For the text-containing cell, return its midpoint in (X, Y) coordinate format. 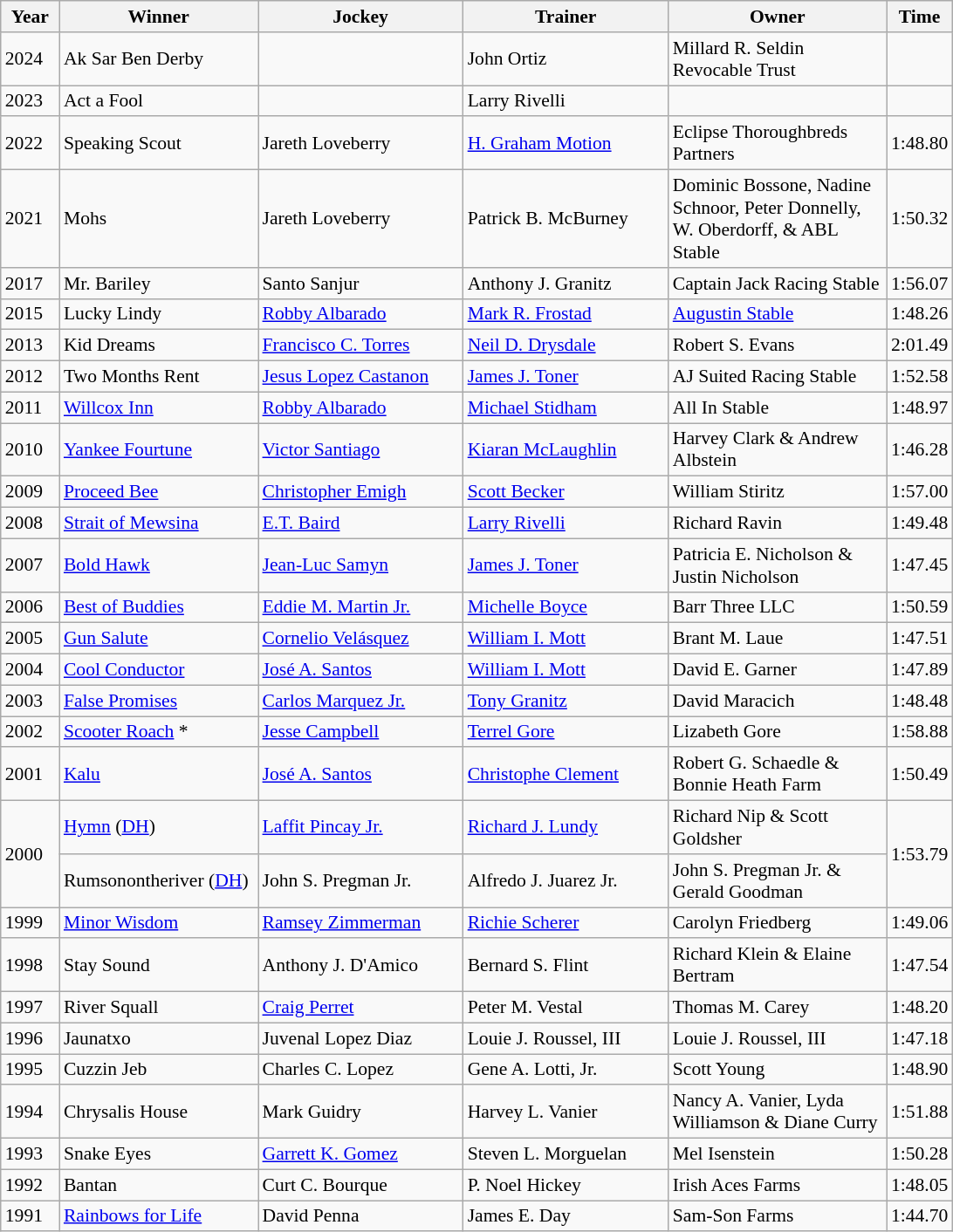
1997 (30, 1008)
Captain Jack Racing Stable (778, 284)
Carlos Marquez Jr. (361, 701)
1993 (30, 1154)
Richard J. Lundy (566, 827)
Scott Young (778, 1070)
Patrick B. McBurney (566, 219)
Neil D. Drysdale (566, 346)
Anthony J. Granitz (566, 284)
Anthony J. D'Amico (361, 965)
Thomas M. Carey (778, 1008)
Yankee Fourtune (159, 450)
1:47.45 (920, 565)
2012 (30, 377)
Cuzzin Jeb (159, 1070)
Jesse Campbell (361, 732)
William Stiritz (778, 492)
All In Stable (778, 407)
1:49.48 (920, 524)
Winner (159, 17)
Kiaran McLaughlin (566, 450)
2003 (30, 701)
1:47.89 (920, 670)
Stay Sound (159, 965)
1:47.18 (920, 1038)
H. Graham Motion (566, 143)
Year (30, 17)
Barr Three LLC (778, 607)
Scott Becker (566, 492)
2008 (30, 524)
Richard Nip & Scott Goldsher (778, 827)
1994 (30, 1112)
Ak Sar Ben Derby (159, 59)
Christopher Emigh (361, 492)
Augustin Stable (778, 314)
Sam-Son Farms (778, 1216)
Tony Granitz (566, 701)
Terrel Gore (566, 732)
David Maracich (778, 701)
2013 (30, 346)
Carolyn Friedberg (778, 923)
2011 (30, 407)
Curt C. Bourque (361, 1185)
Scooter Roach * (159, 732)
1991 (30, 1216)
Michelle Boyce (566, 607)
1998 (30, 965)
1:51.88 (920, 1112)
Eclipse Thoroughbreds Partners (778, 143)
1992 (30, 1185)
1999 (30, 923)
1:49.06 (920, 923)
Lizabeth Gore (778, 732)
David Penna (361, 1216)
2009 (30, 492)
1:48.97 (920, 407)
Trainer (566, 17)
Patricia E. Nicholson & Justin Nicholson (778, 565)
Hymn (DH) (159, 827)
1:47.54 (920, 965)
1:57.00 (920, 492)
David E. Garner (778, 670)
Eddie M. Martin Jr. (361, 607)
Act a Fool (159, 101)
2017 (30, 284)
Mark Guidry (361, 1112)
Santo Sanjur (361, 284)
Gun Salute (159, 639)
1:48.80 (920, 143)
Jaunatxo (159, 1038)
2015 (30, 314)
1:48.26 (920, 314)
Michael Stidham (566, 407)
1995 (30, 1070)
Juvenal Lopez Diaz (361, 1038)
1:52.58 (920, 377)
Speaking Scout (159, 143)
Cool Conductor (159, 670)
Bantan (159, 1185)
Rainbows for Life (159, 1216)
1:48.90 (920, 1070)
2010 (30, 450)
Christophe Clement (566, 775)
1:58.88 (920, 732)
Nancy A. Vanier, Lyda Williamson & Diane Curry (778, 1112)
Craig Perret (361, 1008)
2024 (30, 59)
Richie Scherer (566, 923)
1996 (30, 1038)
Bernard S. Flint (566, 965)
1:48.05 (920, 1185)
1:48.48 (920, 701)
Robert G. Schaedle & Bonnie Heath Farm (778, 775)
2005 (30, 639)
Millard R. Seldin Revocable Trust (778, 59)
1:48.20 (920, 1008)
Mr. Bariley (159, 284)
John S. Pregman Jr. & Gerald Goodman (778, 881)
2004 (30, 670)
1:47.51 (920, 639)
2006 (30, 607)
Proceed Bee (159, 492)
Ramsey Zimmerman (361, 923)
Laffit Pincay Jr. (361, 827)
Gene A. Lotti, Jr. (566, 1070)
Kalu (159, 775)
2001 (30, 775)
2002 (30, 732)
John S. Pregman Jr. (361, 881)
Two Months Rent (159, 377)
Richard Klein & Elaine Bertram (778, 965)
Alfredo J. Juarez Jr. (566, 881)
Irish Aces Farms (778, 1185)
Rumsonontheriver (DH) (159, 881)
Dominic Bossone, Nadine Schnoor, Peter Donnelly, W. Oberdorff, & ABL Stable (778, 219)
River Squall (159, 1008)
Lucky Lindy (159, 314)
2021 (30, 219)
James E. Day (566, 1216)
1:50.49 (920, 775)
Harvey Clark & Andrew Albstein (778, 450)
Jean-Luc Samyn (361, 565)
John Ortiz (566, 59)
1:50.28 (920, 1154)
AJ Suited Racing Stable (778, 377)
Harvey L. Vanier (566, 1112)
1:56.07 (920, 284)
Time (920, 17)
Willcox Inn (159, 407)
False Promises (159, 701)
2000 (30, 854)
Kid Dreams (159, 346)
2023 (30, 101)
Jockey (361, 17)
Strait of Mewsina (159, 524)
Brant M. Laue (778, 639)
Snake Eyes (159, 1154)
Robert S. Evans (778, 346)
2022 (30, 143)
1:46.28 (920, 450)
Best of Buddies (159, 607)
E.T. Baird (361, 524)
1:53.79 (920, 854)
P. Noel Hickey (566, 1185)
Jesus Lopez Castanon (361, 377)
Garrett K. Gomez (361, 1154)
2007 (30, 565)
Owner (778, 17)
Francisco C. Torres (361, 346)
Bold Hawk (159, 565)
Mel Isenstein (778, 1154)
2:01.49 (920, 346)
Chrysalis House (159, 1112)
1:50.32 (920, 219)
Peter M. Vestal (566, 1008)
1:44.70 (920, 1216)
1:50.59 (920, 607)
Cornelio Velásquez (361, 639)
Richard Ravin (778, 524)
Minor Wisdom (159, 923)
Mohs (159, 219)
Mark R. Frostad (566, 314)
Victor Santiago (361, 450)
Charles C. Lopez (361, 1070)
Steven L. Morguelan (566, 1154)
